Pinpoint the cell where the given text exists, returning its (x, y) midpoint coordinate. 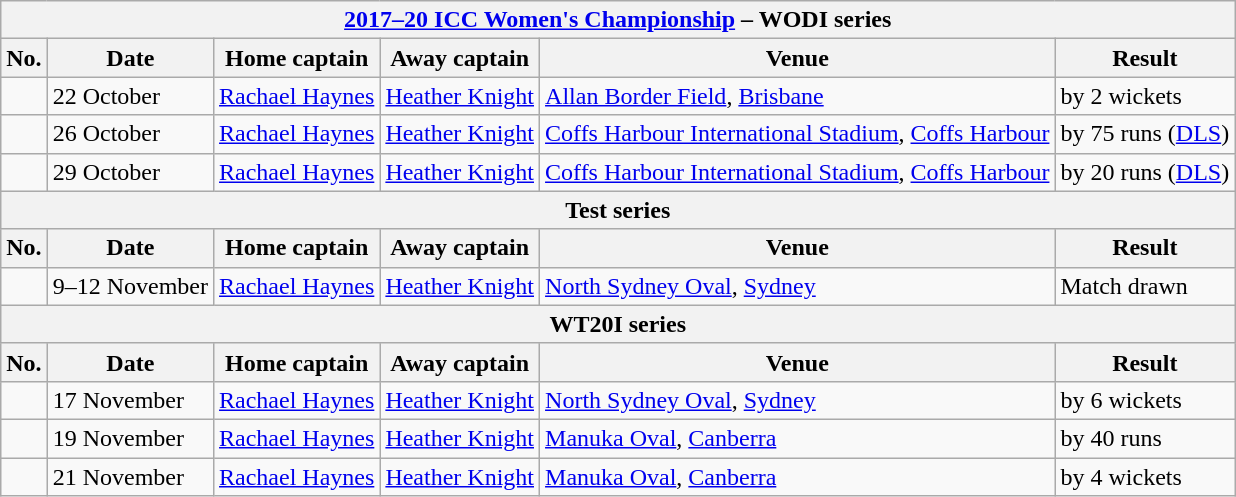
26 October (130, 134)
by 4 wickets (1145, 477)
17 November (130, 400)
by 6 wickets (1145, 400)
19 November (130, 438)
WT20I series (618, 324)
29 October (130, 172)
2017–20 ICC Women's Championship – WODI series (618, 20)
by 40 runs (1145, 438)
9–12 November (130, 286)
Allan Border Field, Brisbane (798, 96)
by 2 wickets (1145, 96)
21 November (130, 477)
22 October (130, 96)
Test series (618, 210)
by 75 runs (DLS) (1145, 134)
Match drawn (1145, 286)
by 20 runs (DLS) (1145, 172)
